Pinpoint the cell where the given text exists, returning its (x, y) midpoint coordinate. 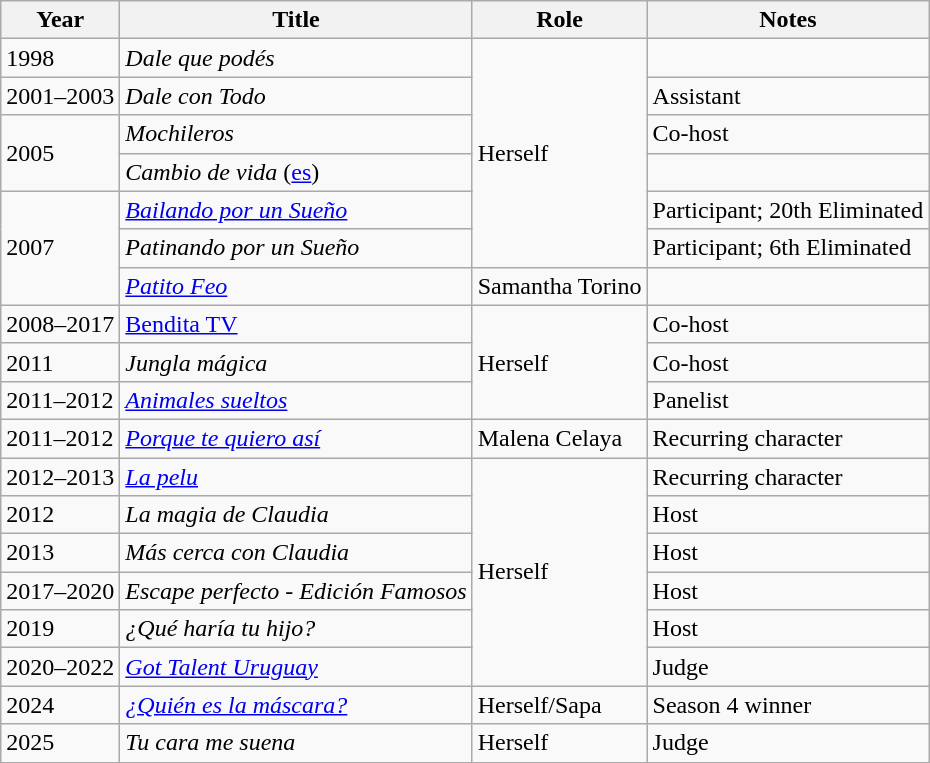
Bailando por un Sueño (296, 210)
Escape perfecto - Edición Famosos (296, 591)
Dale que podés (296, 58)
Notes (788, 20)
Title (296, 20)
2020–2022 (60, 667)
Panelist (788, 400)
Herself/Sapa (560, 705)
Got Talent Uruguay (296, 667)
Assistant (788, 96)
Bendita TV (296, 324)
2013 (60, 553)
2024 (60, 705)
Role (560, 20)
Más cerca con Claudia (296, 553)
2025 (60, 743)
Samantha Torino (560, 286)
2008–2017 (60, 324)
2005 (60, 153)
Dale con Todo (296, 96)
1998 (60, 58)
Season 4 winner (788, 705)
2012 (60, 515)
Mochileros (296, 134)
¿Quién es la máscara? (296, 705)
¿Qué haría tu hijo? (296, 629)
Participant; 6th Eliminated (788, 248)
Jungla mágica (296, 362)
2011 (60, 362)
2017–2020 (60, 591)
Participant; 20th Eliminated (788, 210)
Cambio de vida (es) (296, 172)
La pelu (296, 477)
2007 (60, 248)
Malena Celaya (560, 438)
Tu cara me suena (296, 743)
Patito Feo (296, 286)
Porque te quiero así (296, 438)
Year (60, 20)
2012–2013 (60, 477)
2019 (60, 629)
Animales sueltos (296, 400)
Patinando por un Sueño (296, 248)
La magia de Claudia (296, 515)
2001–2003 (60, 96)
